Extract the [X, Y] coordinate from the center of the cell holding the provided text.  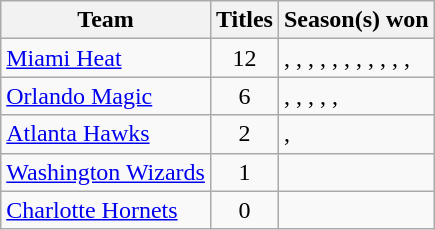
, [356, 134]
Miami Heat [106, 58]
Titles [244, 20]
, , , , , [356, 96]
, , , , , , , , , , , [356, 58]
1 [244, 172]
6 [244, 96]
0 [244, 210]
Atlanta Hawks [106, 134]
Season(s) won [356, 20]
Team [106, 20]
2 [244, 134]
Orlando Magic [106, 96]
Washington Wizards [106, 172]
12 [244, 58]
Charlotte Hornets [106, 210]
